Return (X, Y) of the center of cell containing provided text 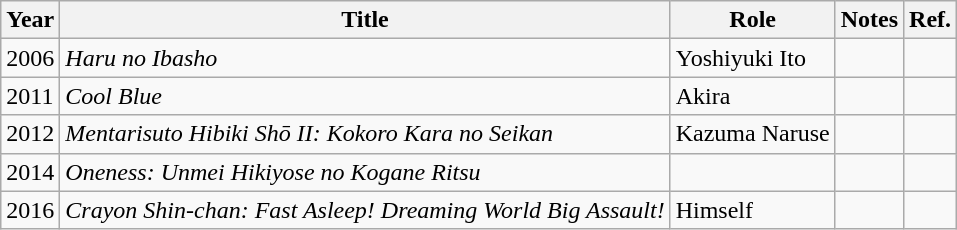
Oneness: Unmei Hikiyose no Kogane Ritsu (365, 172)
Crayon Shin-chan: Fast Asleep! Dreaming World Big Assault! (365, 210)
2011 (30, 96)
Ref. (930, 20)
2014 (30, 172)
2006 (30, 58)
Mentarisuto Hibiki Shō II: Kokoro Kara no Seikan (365, 134)
Haru no Ibasho (365, 58)
2016 (30, 210)
Notes (869, 20)
Yoshiyuki Ito (752, 58)
Title (365, 20)
Cool Blue (365, 96)
Role (752, 20)
Year (30, 20)
2012 (30, 134)
Kazuma Naruse (752, 134)
Akira (752, 96)
Himself (752, 210)
